Identify which cell holds the provided text, then report its [X, Y] central coordinate. 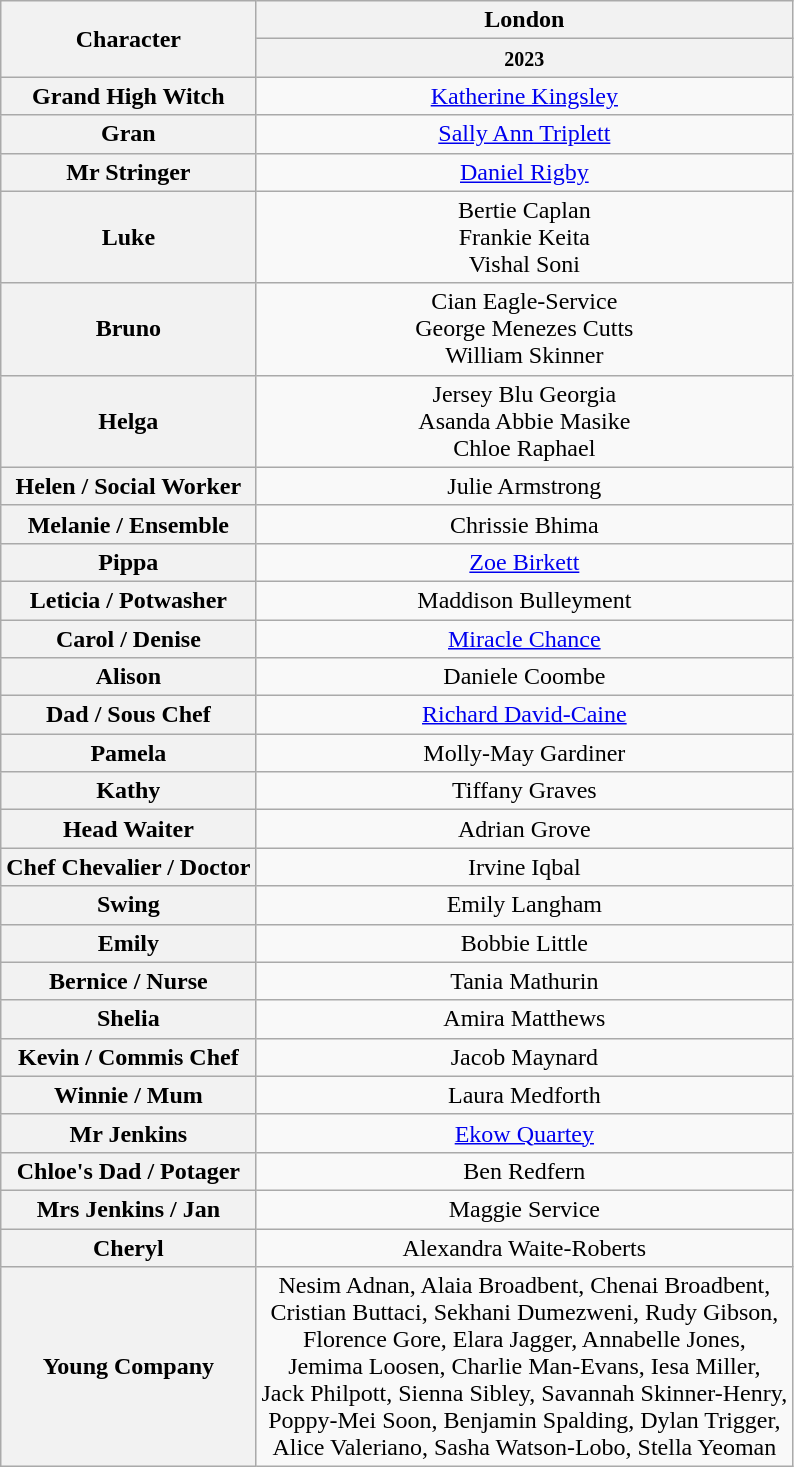
Swing [128, 905]
Mr Stringer [128, 172]
Character [128, 39]
Dad / Sous Chef [128, 715]
Helen / Social Worker [128, 486]
Adrian Grove [524, 829]
Maggie Service [524, 1209]
Cheryl [128, 1247]
Tiffany Graves [524, 791]
Young Company [128, 1367]
Bobbie Little [524, 943]
Bertie CaplanFrankie KeitaVishal Soni [524, 237]
Shelia [128, 1019]
Pamela [128, 753]
Chloe's Dad / Potager [128, 1171]
Katherine Kingsley [524, 96]
Mr Jenkins [128, 1133]
Carol / Denise [128, 639]
Pippa [128, 562]
Jersey Blu GeorgiaAsanda Abbie MasikeChloe Raphael [524, 421]
Kathy [128, 791]
Daniele Coombe [524, 677]
Mrs Jenkins / Jan [128, 1209]
Laura Medforth [524, 1095]
Alison [128, 677]
2023 [524, 58]
Emily [128, 943]
Cian Eagle-ServiceGeorge Menezes CuttsWilliam Skinner [524, 329]
Emily Langham [524, 905]
Julie Armstrong [524, 486]
Molly-May Gardiner [524, 753]
Chrissie Bhima [524, 524]
Ekow Quartey [524, 1133]
Melanie / Ensemble [128, 524]
Miracle Chance [524, 639]
Daniel Rigby [524, 172]
Luke [128, 237]
Head Waiter [128, 829]
Grand High Witch [128, 96]
Irvine Iqbal [524, 867]
Bruno [128, 329]
Kevin / Commis Chef [128, 1057]
Ben Redfern [524, 1171]
London [524, 20]
Zoe Birkett [524, 562]
Leticia / Potwasher [128, 600]
Tania Mathurin [524, 981]
Helga [128, 421]
Jacob Maynard [524, 1057]
Richard David-Caine [524, 715]
Bernice / Nurse [128, 981]
Alexandra Waite-Roberts [524, 1247]
Maddison Bulleyment [524, 600]
Chef Chevalier / Doctor [128, 867]
Gran [128, 134]
Winnie / Mum [128, 1095]
Sally Ann Triplett [524, 134]
Amira Matthews [524, 1019]
